Output the [x, y] coordinate of the center of the cell containing the given text.  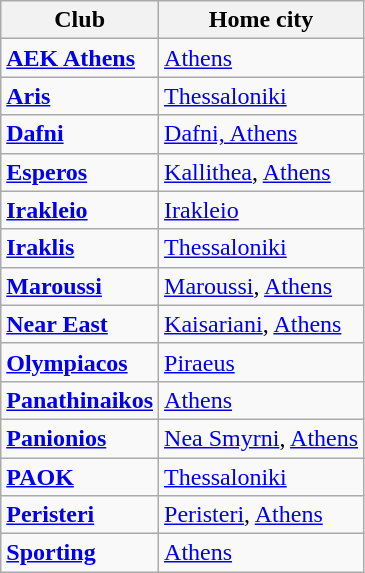
Panionios [80, 438]
Piraeus [262, 362]
Nea Smyrni, Athens [262, 438]
Dafni [80, 134]
PAOK [80, 477]
Peristeri, Athens [262, 515]
Club [80, 20]
Esperos [80, 172]
Maroussi [80, 286]
Kallithea, Athens [262, 172]
Maroussi, Athens [262, 286]
Kaisariani, Athens [262, 324]
Aris [80, 96]
Near East [80, 324]
Olympiacos [80, 362]
Iraklis [80, 248]
Panathinaikos [80, 400]
Sporting [80, 553]
Home city [262, 20]
AEK Athens [80, 58]
Dafni, Athens [262, 134]
Peristeri [80, 515]
